Locate the cell with the specified text and output its (X, Y) center coordinate. 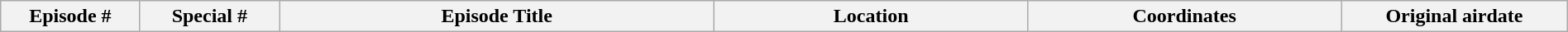
Original airdate (1455, 16)
Episode # (70, 16)
Episode Title (497, 16)
Coordinates (1184, 16)
Location (872, 16)
Special # (209, 16)
